Scan for the cell matching the given text and deliver its [x, y] coordinate at center. 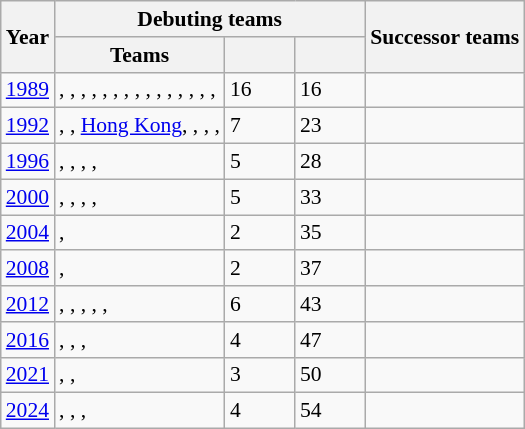
35 [330, 233]
Year [28, 36]
23 [330, 126]
54 [330, 411]
Teams [140, 55]
, , , , , , , , , , , , , , , [140, 90]
28 [330, 162]
1992 [28, 126]
, , , , , [140, 304]
33 [330, 197]
Debuting teams [210, 19]
, , [140, 375]
43 [330, 304]
2016 [28, 340]
7 [260, 126]
, , Hong Kong, , , , [140, 126]
47 [330, 340]
Successor teams [444, 36]
6 [260, 304]
2012 [28, 304]
2004 [28, 233]
2021 [28, 375]
2024 [28, 411]
2000 [28, 197]
1996 [28, 162]
3 [260, 375]
37 [330, 269]
2008 [28, 269]
1989 [28, 90]
50 [330, 375]
